Extract the [x, y] coordinate from the center of the cell holding the provided text.  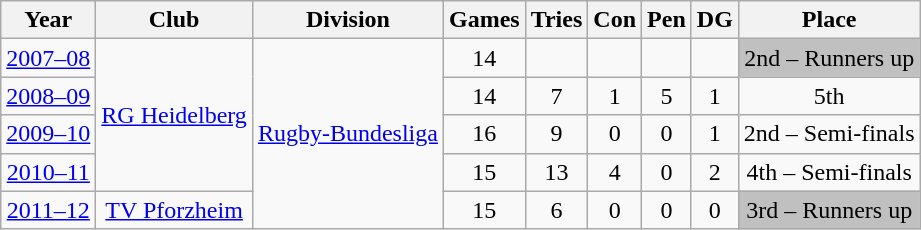
16 [484, 134]
5th [829, 96]
4th – Semi-finals [829, 172]
5 [667, 96]
2008–09 [48, 96]
2011–12 [48, 210]
3rd – Runners up [829, 210]
7 [556, 96]
Games [484, 20]
2009–10 [48, 134]
RG Heidelberg [174, 115]
9 [556, 134]
Con [615, 20]
Year [48, 20]
TV Pforzheim [174, 210]
2nd – Runners up [829, 58]
2010–11 [48, 172]
Club [174, 20]
Rugby-Bundesliga [348, 134]
Division [348, 20]
Place [829, 20]
Pen [667, 20]
Tries [556, 20]
6 [556, 210]
4 [615, 172]
2 [714, 172]
13 [556, 172]
2nd – Semi-finals [829, 134]
2007–08 [48, 58]
DG [714, 20]
